Extract the [x, y] coordinate from the center of the cell holding the provided text.  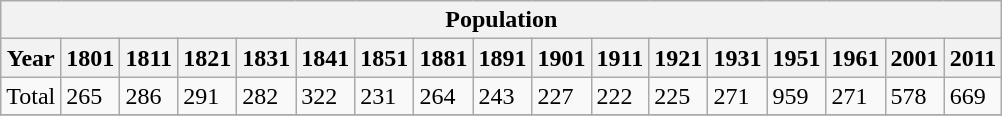
1901 [562, 58]
1911 [620, 58]
1931 [738, 58]
1961 [856, 58]
291 [208, 96]
227 [562, 96]
1801 [90, 58]
265 [90, 96]
578 [914, 96]
1841 [326, 58]
2001 [914, 58]
1811 [149, 58]
264 [444, 96]
1881 [444, 58]
669 [973, 96]
1951 [796, 58]
322 [326, 96]
243 [502, 96]
2011 [973, 58]
Total [31, 96]
1851 [384, 58]
1821 [208, 58]
225 [678, 96]
1891 [502, 58]
282 [266, 96]
1831 [266, 58]
959 [796, 96]
286 [149, 96]
222 [620, 96]
Year [31, 58]
Population [502, 20]
1921 [678, 58]
231 [384, 96]
